Output the (x, y) coordinate of the center of the cell containing the given text.  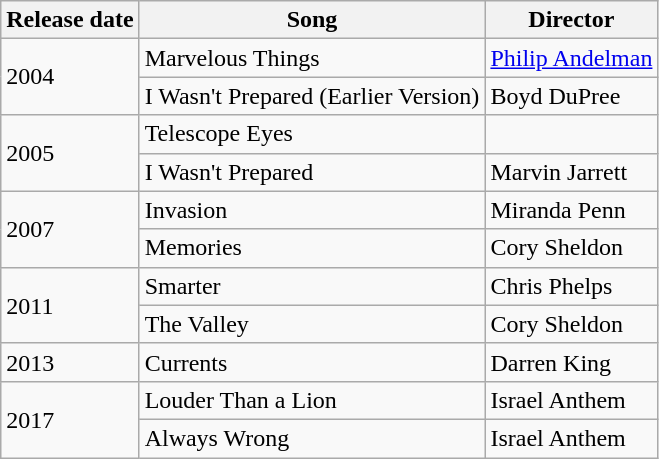
The Valley (312, 324)
Marvelous Things (312, 58)
I Wasn't Prepared (312, 172)
Boyd DuPree (572, 96)
Louder Than a Lion (312, 400)
Miranda Penn (572, 210)
2011 (70, 305)
Currents (312, 362)
Director (572, 20)
2013 (70, 362)
Darren King (572, 362)
Chris Phelps (572, 286)
Telescope Eyes (312, 134)
Release date (70, 20)
Memories (312, 248)
Marvin Jarrett (572, 172)
Song (312, 20)
I Wasn't Prepared (Earlier Version) (312, 96)
2005 (70, 153)
Always Wrong (312, 438)
Philip Andelman (572, 58)
2004 (70, 77)
2017 (70, 419)
Invasion (312, 210)
Smarter (312, 286)
2007 (70, 229)
